Detect which cell encompasses the target text, then output its (x, y) center coordinate. 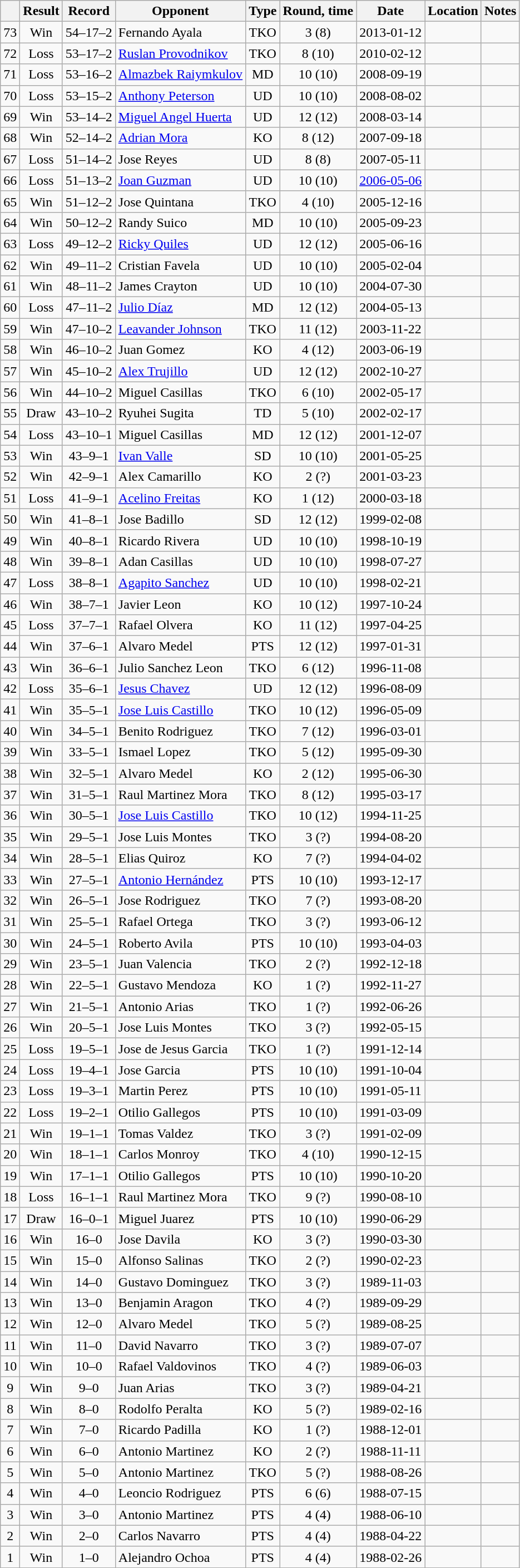
8–0 (89, 1409)
Alex Camarillo (180, 477)
20 (10, 1155)
Ricky Quiles (180, 244)
Gustavo Mendoza (180, 985)
43–10–2 (89, 413)
1988-06-10 (390, 1515)
1988-08-26 (390, 1472)
2003-11-22 (390, 329)
3 (8) (318, 32)
2008-08-02 (390, 96)
2003-06-19 (390, 350)
38 (10, 773)
18 (10, 1197)
8 (10, 1409)
1991-02-09 (390, 1133)
James Crayton (180, 287)
51–14–2 (89, 159)
Jose Garcia (180, 1070)
24–5–1 (89, 943)
57 (10, 371)
1990-06-29 (390, 1218)
1996-08-09 (390, 689)
5 (10) (318, 413)
Roberto Avila (180, 943)
2001-05-25 (390, 456)
5–0 (89, 1472)
Alejandro Ochoa (180, 1557)
23 (10, 1091)
21 (10, 1133)
Alfonso Salinas (180, 1260)
Result (41, 11)
31–5–1 (89, 795)
Juan Valencia (180, 964)
9 (?) (318, 1197)
1992-12-18 (390, 964)
35 (10, 837)
8 (8) (318, 159)
2006-05-06 (390, 180)
1997-01-31 (390, 647)
43–10–1 (89, 435)
Benjamin Aragon (180, 1303)
4 (12) (318, 350)
38–8–1 (89, 583)
1996-05-09 (390, 710)
38–7–1 (89, 604)
Carlos Monroy (180, 1155)
29–5–1 (89, 837)
2008-09-19 (390, 75)
21–5–1 (89, 1007)
2001-03-23 (390, 477)
34–5–1 (89, 731)
Juan Arias (180, 1388)
30–5–1 (89, 816)
1989-08-25 (390, 1324)
1998-02-21 (390, 583)
Elias Quiroz (180, 858)
35–6–1 (89, 689)
Rafael Ortega (180, 921)
39–8–1 (89, 561)
7 (12) (318, 731)
10 (10, 1367)
2000-03-18 (390, 498)
1993-06-12 (390, 921)
27–5–1 (89, 879)
2007-09-18 (390, 138)
2002-02-17 (390, 413)
60 (10, 308)
Juan Gomez (180, 350)
42 (10, 689)
Notes (500, 11)
56 (10, 392)
2–0 (89, 1536)
59 (10, 329)
1992-06-26 (390, 1007)
47 (10, 583)
1996-11-08 (390, 668)
48 (10, 561)
31 (10, 921)
6 (6) (318, 1493)
44–10–2 (89, 392)
1 (12) (318, 498)
Ryuhei Sugita (180, 413)
51–12–2 (89, 201)
1990-02-23 (390, 1260)
47–10–2 (89, 329)
50–12–2 (89, 223)
49–12–2 (89, 244)
Record (89, 11)
32 (10, 900)
14–0 (89, 1281)
41–9–1 (89, 498)
40 (10, 731)
29 (10, 964)
1989-07-07 (390, 1345)
66 (10, 180)
19–2–1 (89, 1112)
10–0 (89, 1367)
49 (10, 540)
David Navarro (180, 1345)
52 (10, 477)
1998-10-19 (390, 540)
Carlos Navarro (180, 1536)
1989-11-03 (390, 1281)
Jose Quintana (180, 201)
1991-12-14 (390, 1049)
16–0 (89, 1239)
12–0 (89, 1324)
19–1–1 (89, 1133)
Rafael Olvera (180, 625)
41–8–1 (89, 519)
Anthony Peterson (180, 96)
24 (10, 1070)
Opponent (180, 11)
Jose Davila (180, 1239)
1–0 (89, 1557)
Jesus Chavez (180, 689)
34 (10, 858)
15–0 (89, 1260)
Adrian Mora (180, 138)
54–17–2 (89, 32)
Martin Perez (180, 1091)
62 (10, 265)
Location (453, 11)
63 (10, 244)
Randy Suico (180, 223)
1993-08-20 (390, 900)
19–3–1 (89, 1091)
6 (12) (318, 668)
Cristian Favela (180, 265)
Jose Reyes (180, 159)
Jose de Jesus Garcia (180, 1049)
61 (10, 287)
37–6–1 (89, 647)
53–14–2 (89, 117)
72 (10, 53)
Tomas Valdez (180, 1133)
1989-06-03 (390, 1367)
1998-07-27 (390, 561)
1996-03-01 (390, 731)
2005-09-23 (390, 223)
22–5–1 (89, 985)
41 (10, 710)
43–9–1 (89, 456)
1990-10-20 (390, 1176)
13 (10, 1303)
1 (10, 1557)
46 (10, 604)
Miguel Juarez (180, 1218)
17 (10, 1218)
65 (10, 201)
6 (10, 1451)
1988-07-15 (390, 1493)
Leavander Johnson (180, 329)
44 (10, 647)
Antonio Arias (180, 1007)
69 (10, 117)
28–5–1 (89, 858)
Agapito Sanchez (180, 583)
54 (10, 435)
16–0–1 (89, 1218)
5 (10, 1472)
52–14–2 (89, 138)
45–10–2 (89, 371)
7 (10, 1430)
58 (10, 350)
20–5–1 (89, 1028)
1991-05-11 (390, 1091)
2002-10-27 (390, 371)
1991-03-09 (390, 1112)
Julio Díaz (180, 308)
Adan Casillas (180, 561)
Almazbek Raiymkulov (180, 75)
53–16–2 (89, 75)
33–5–1 (89, 752)
1992-05-15 (390, 1028)
46–10–2 (89, 350)
36–6–1 (89, 668)
Rodolfo Peralta (180, 1409)
Round, time (318, 11)
Jose Badillo (180, 519)
14 (10, 1281)
1993-04-03 (390, 943)
Fernando Ayala (180, 32)
27 (10, 1007)
Benito Rodriguez (180, 731)
2005-02-04 (390, 265)
64 (10, 223)
4–0 (89, 1493)
49–11–2 (89, 265)
33 (10, 879)
1995-03-17 (390, 795)
1988-11-11 (390, 1451)
1995-06-30 (390, 773)
Ruslan Provodnikov (180, 53)
5 (12) (318, 752)
71 (10, 75)
6 (10) (318, 392)
2002-05-17 (390, 392)
1989-04-21 (390, 1388)
Julio Sanchez Leon (180, 668)
2 (12) (318, 773)
2007-05-11 (390, 159)
2004-05-13 (390, 308)
16 (10, 1239)
68 (10, 138)
3 (10, 1515)
37 (10, 795)
53 (10, 456)
1993-12-17 (390, 879)
17–1–1 (89, 1176)
1988-04-22 (390, 1536)
28 (10, 985)
19 (10, 1176)
11 (10, 1345)
19–4–1 (89, 1070)
8 (10) (318, 53)
9–0 (89, 1388)
1994-04-02 (390, 858)
42–9–1 (89, 477)
1995-09-30 (390, 752)
2004-07-30 (390, 287)
1990-08-10 (390, 1197)
73 (10, 32)
1989-02-16 (390, 1409)
Leoncio Rodriguez (180, 1493)
4 (10, 1493)
Ricardo Padilla (180, 1430)
1989-09-29 (390, 1303)
53–17–2 (89, 53)
Joan Guzman (180, 180)
43 (10, 668)
Javier Leon (180, 604)
1990-03-30 (390, 1239)
2001-12-07 (390, 435)
Date (390, 11)
16–1–1 (89, 1197)
1994-08-20 (390, 837)
25 (10, 1049)
45 (10, 625)
1999-02-08 (390, 519)
1997-04-25 (390, 625)
40–8–1 (89, 540)
6–0 (89, 1451)
2013-01-12 (390, 32)
Miguel Angel Huerta (180, 117)
2005-06-16 (390, 244)
1992-11-27 (390, 985)
51 (10, 498)
Alex Trujillo (180, 371)
26–5–1 (89, 900)
55 (10, 413)
Antonio Hernández (180, 879)
3–0 (89, 1515)
37–7–1 (89, 625)
9 (10, 1388)
47–11–2 (89, 308)
2010-02-12 (390, 53)
50 (10, 519)
1988-02-26 (390, 1557)
32–5–1 (89, 773)
2005-12-16 (390, 201)
1988-12-01 (390, 1430)
1994-11-25 (390, 816)
Type (263, 11)
Acelino Freitas (180, 498)
2008-03-14 (390, 117)
1991-10-04 (390, 1070)
26 (10, 1028)
53–15–2 (89, 96)
18–1–1 (89, 1155)
2 (10, 1536)
TD (263, 413)
7–0 (89, 1430)
13–0 (89, 1303)
67 (10, 159)
12 (10, 1324)
Rafael Valdovinos (180, 1367)
70 (10, 96)
25–5–1 (89, 921)
Ivan Valle (180, 456)
30 (10, 943)
35–5–1 (89, 710)
Ismael Lopez (180, 752)
22 (10, 1112)
Ricardo Rivera (180, 540)
48–11–2 (89, 287)
Gustavo Dominguez (180, 1281)
1997-10-24 (390, 604)
Jose Rodriguez (180, 900)
15 (10, 1260)
51–13–2 (89, 180)
39 (10, 752)
36 (10, 816)
1990-12-15 (390, 1155)
19–5–1 (89, 1049)
23–5–1 (89, 964)
11–0 (89, 1345)
